Scan for the cell matching the given text and deliver its [X, Y] coordinate at center. 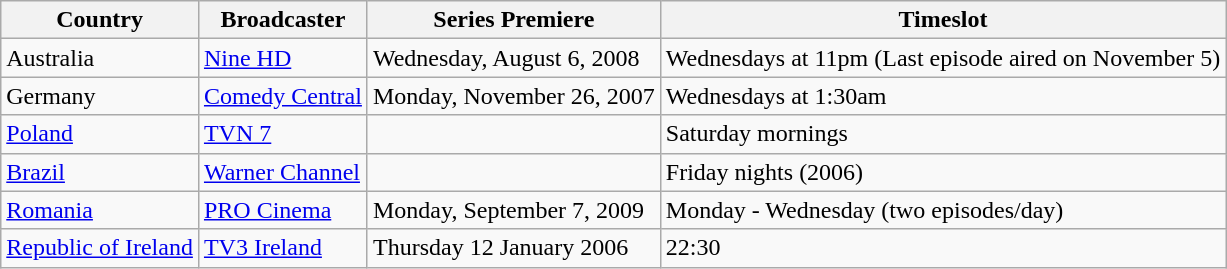
Broadcaster [282, 20]
Nine HD [282, 58]
Poland [100, 134]
Country [100, 20]
Comedy Central [282, 96]
Series Premiere [514, 20]
TV3 Ireland [282, 248]
Monday - Wednesday (two episodes/day) [942, 210]
Germany [100, 96]
Monday, November 26, 2007 [514, 96]
Republic of Ireland [100, 248]
PRO Cinema [282, 210]
Saturday mornings [942, 134]
Brazil [100, 172]
Wednesdays at 11pm (Last episode aired on November 5) [942, 58]
Timeslot [942, 20]
Thursday 12 January 2006 [514, 248]
Friday nights (2006) [942, 172]
Romania [100, 210]
TVN 7 [282, 134]
22:30 [942, 248]
Australia [100, 58]
Warner Channel [282, 172]
Monday, September 7, 2009 [514, 210]
Wednesday, August 6, 2008 [514, 58]
Wednesdays at 1:30am [942, 96]
